Extract the [x, y] coordinate from the center of the cell holding the provided text.  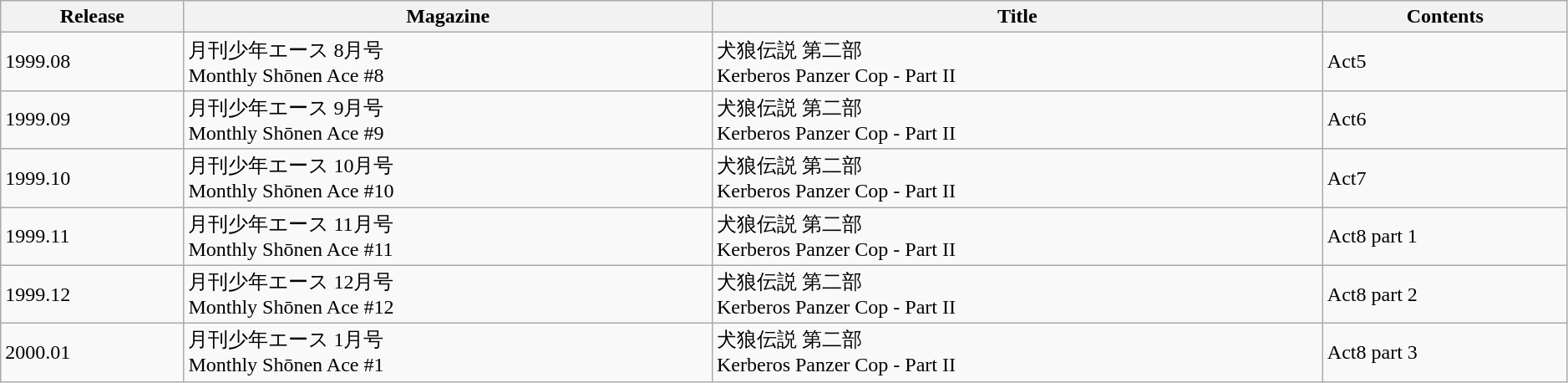
Contents [1445, 17]
Magazine [448, 17]
Act7 [1445, 178]
Act8 part 2 [1445, 294]
1999.08 [92, 62]
Act8 part 3 [1445, 353]
月刊少年エース 1月号Monthly Shōnen Ace #1 [448, 353]
1999.12 [92, 294]
月刊少年エース 11月号Monthly Shōnen Ace #11 [448, 237]
Release [92, 17]
月刊少年エース 10月号Monthly Shōnen Ace #10 [448, 178]
月刊少年エース 9月号Monthly Shōnen Ace #9 [448, 120]
月刊少年エース 12月号Monthly Shōnen Ace #12 [448, 294]
Act6 [1445, 120]
Act5 [1445, 62]
Act8 part 1 [1445, 237]
1999.11 [92, 237]
月刊少年エース 8月号Monthly Shōnen Ace #8 [448, 62]
2000.01 [92, 353]
1999.09 [92, 120]
1999.10 [92, 178]
Title [1017, 17]
